Identify which cell holds the provided text, then report its [X, Y] central coordinate. 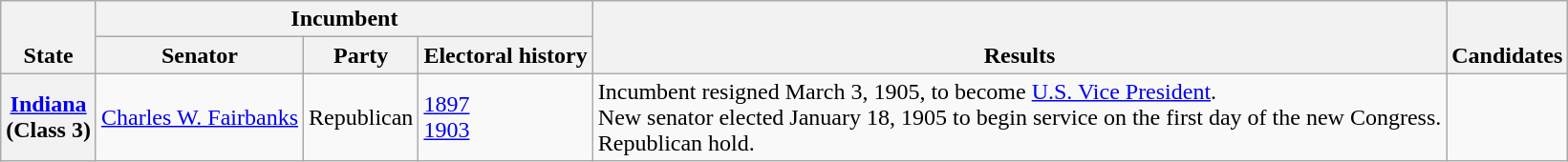
18971903 [505, 117]
Party [361, 55]
Indiana(Class 3) [49, 117]
Incumbent [344, 19]
State [49, 37]
Republican [361, 117]
Senator [199, 55]
Charles W. Fairbanks [199, 117]
Candidates [1508, 37]
Electoral history [505, 55]
Results [1019, 37]
